From the cell containing the given text, extract its center point as [x, y] coordinate. 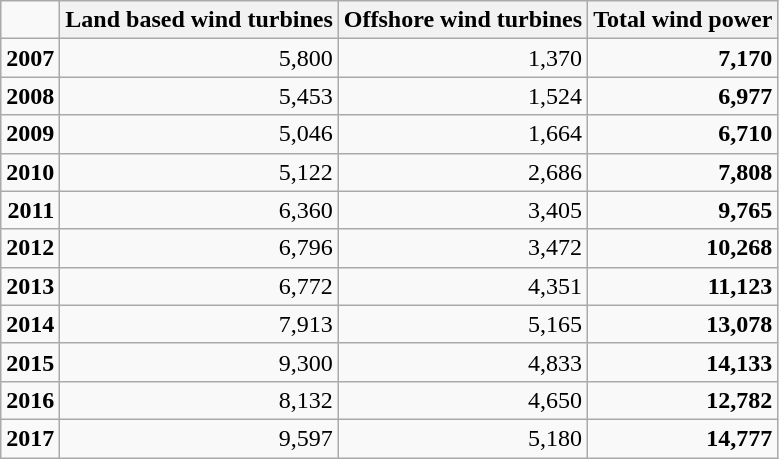
2,686 [462, 172]
3,472 [462, 248]
7,170 [683, 58]
4,650 [462, 400]
Land based wind turbines [200, 20]
2014 [30, 324]
5,453 [200, 96]
4,833 [462, 362]
Total wind power [683, 20]
5,046 [200, 134]
2015 [30, 362]
7,808 [683, 172]
2017 [30, 438]
6,710 [683, 134]
1,664 [462, 134]
2007 [30, 58]
2010 [30, 172]
Offshore wind turbines [462, 20]
2009 [30, 134]
9,597 [200, 438]
5,800 [200, 58]
1,370 [462, 58]
1,524 [462, 96]
4,351 [462, 286]
8,132 [200, 400]
5,180 [462, 438]
6,772 [200, 286]
7,913 [200, 324]
2011 [30, 210]
9,765 [683, 210]
6,360 [200, 210]
2012 [30, 248]
13,078 [683, 324]
5,122 [200, 172]
3,405 [462, 210]
5,165 [462, 324]
14,133 [683, 362]
2008 [30, 96]
12,782 [683, 400]
6,977 [683, 96]
11,123 [683, 286]
14,777 [683, 438]
6,796 [200, 248]
10,268 [683, 248]
2013 [30, 286]
2016 [30, 400]
9,300 [200, 362]
